Find where the given text appears and provide that cell's center as [x, y] coordinate. 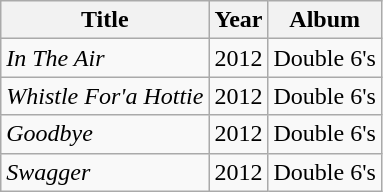
Swagger [105, 172]
In The Air [105, 58]
Year [238, 20]
Whistle For'a Hottie [105, 96]
Title [105, 20]
Goodbye [105, 134]
Album [324, 20]
